Provide the (x, y) coordinate of the cell's center where the given text is located.  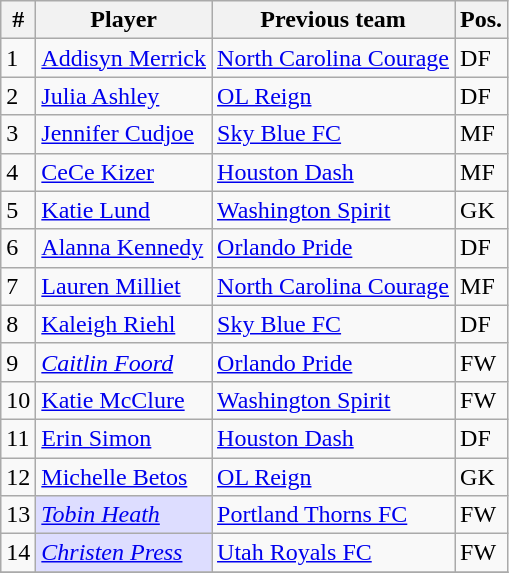
4 (18, 172)
10 (18, 400)
1 (18, 58)
Michelle Betos (124, 477)
Jennifer Cudjoe (124, 134)
Tobin Heath (124, 515)
Pos. (482, 20)
14 (18, 553)
Portland Thorns FC (334, 515)
Katie Lund (124, 210)
8 (18, 324)
11 (18, 438)
13 (18, 515)
Kaleigh Riehl (124, 324)
CeCe Kizer (124, 172)
6 (18, 248)
5 (18, 210)
Previous team (334, 20)
Christen Press (124, 553)
Player (124, 20)
Utah Royals FC (334, 553)
Alanna Kennedy (124, 248)
Erin Simon (124, 438)
2 (18, 96)
12 (18, 477)
Katie McClure (124, 400)
Addisyn Merrick (124, 58)
9 (18, 362)
# (18, 20)
3 (18, 134)
Lauren Milliet (124, 286)
7 (18, 286)
Caitlin Foord (124, 362)
Julia Ashley (124, 96)
